For the text-containing cell, return its midpoint in [x, y] coordinate format. 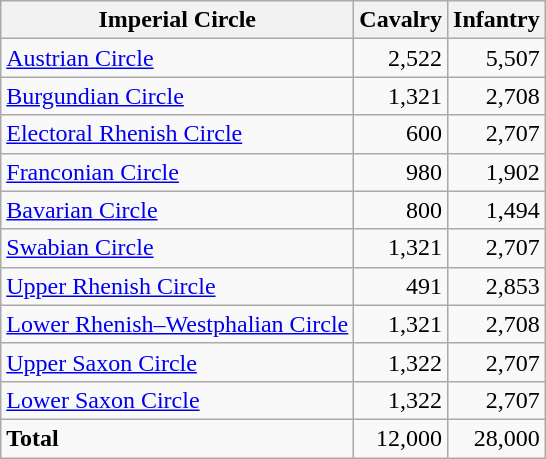
Lower Rhenish–Westphalian Circle [178, 324]
980 [401, 172]
5,507 [497, 58]
2,853 [497, 286]
28,000 [497, 438]
1,902 [497, 172]
1,494 [497, 210]
Total [178, 438]
Swabian Circle [178, 248]
Upper Saxon Circle [178, 362]
Franconian Circle [178, 172]
Bavarian Circle [178, 210]
Austrian Circle [178, 58]
491 [401, 286]
Imperial Circle [178, 20]
Electoral Rhenish Circle [178, 134]
Lower Saxon Circle [178, 400]
Infantry [497, 20]
Burgundian Circle [178, 96]
2,522 [401, 58]
800 [401, 210]
Upper Rhenish Circle [178, 286]
Cavalry [401, 20]
12,000 [401, 438]
600 [401, 134]
